For the text-containing cell, return its midpoint in [X, Y] coordinate format. 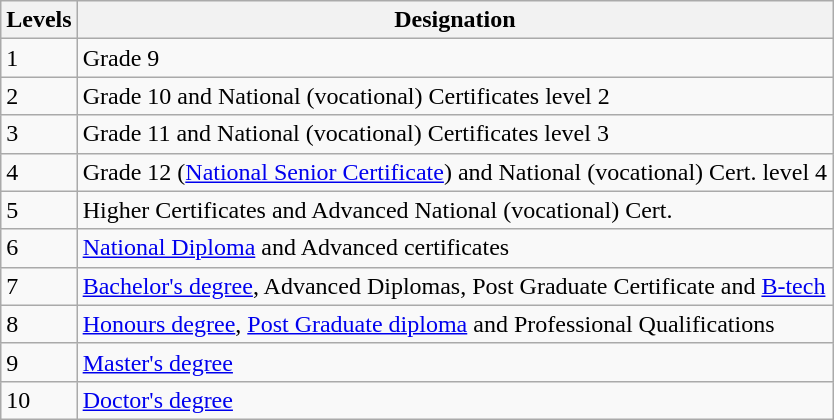
7 [39, 286]
National Diploma and Advanced certificates [454, 248]
Grade 9 [454, 58]
Designation [454, 20]
Grade 12 (National Senior Certificate) and National (vocational) Cert. level 4 [454, 172]
Levels [39, 20]
1 [39, 58]
Grade 10 and National (vocational) Certificates level 2 [454, 96]
Bachelor's degree, Advanced Diplomas, Post Graduate Certificate and B-tech [454, 286]
2 [39, 96]
Honours degree, Post Graduate diploma and Professional Qualifications [454, 324]
Master's degree [454, 362]
6 [39, 248]
3 [39, 134]
5 [39, 210]
8 [39, 324]
Higher Certificates and Advanced National (vocational) Cert. [454, 210]
Grade 11 and National (vocational) Certificates level 3 [454, 134]
9 [39, 362]
Doctor's degree [454, 400]
10 [39, 400]
4 [39, 172]
